For the text-containing cell, return its midpoint in [X, Y] coordinate format. 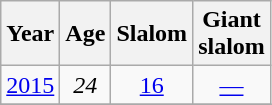
24 [86, 85]
Slalom [152, 34]
16 [152, 85]
Age [86, 34]
Giantslalom [232, 34]
Year [30, 34]
— [232, 85]
2015 [30, 85]
